Determine the (x, y) coordinate at the center of the cell enclosing the given text.  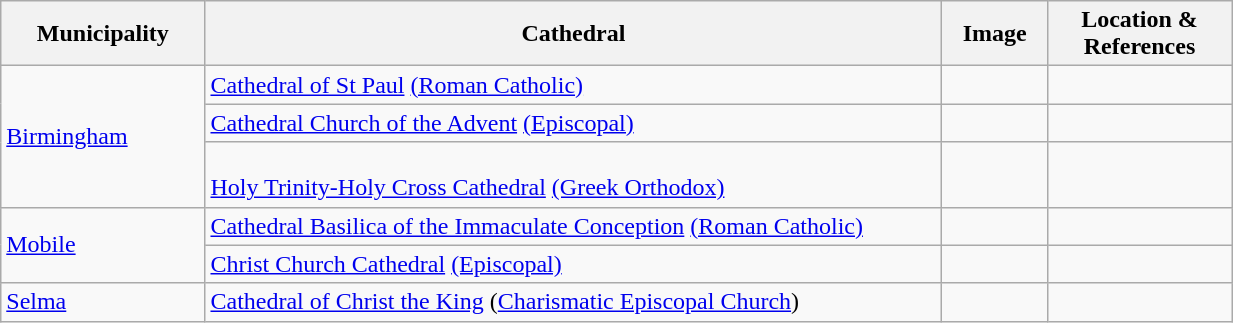
Mobile (103, 245)
Location & References (1139, 34)
Municipality (103, 34)
Cathedral of Christ the King (Charismatic Episcopal Church) (574, 302)
Christ Church Cathedral (Episcopal) (574, 264)
Cathedral Basilica of the Immaculate Conception (Roman Catholic) (574, 226)
Selma (103, 302)
Birmingham (103, 136)
Cathedral Church of the Advent (Episcopal) (574, 123)
Image (995, 34)
Holy Trinity-Holy Cross Cathedral (Greek Orthodox) (574, 174)
Cathedral of St Paul (Roman Catholic) (574, 85)
Cathedral (574, 34)
